Output the (x, y) coordinate of the center of the cell containing the given text.  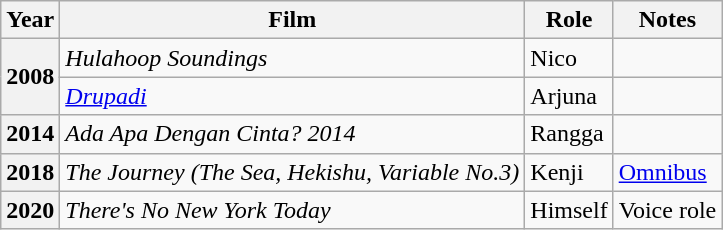
Omnibus (668, 172)
Nico (569, 58)
Kenji (569, 172)
Notes (668, 20)
2018 (30, 172)
2014 (30, 134)
Rangga (569, 134)
Film (292, 20)
The Journey (The Sea, Hekishu, Variable No.3) (292, 172)
Voice role (668, 210)
Role (569, 20)
There's No New York Today (292, 210)
Year (30, 20)
Drupadi (292, 96)
2008 (30, 77)
2020 (30, 210)
Hulahoop Soundings (292, 58)
Arjuna (569, 96)
Ada Apa Dengan Cinta? 2014 (292, 134)
Himself (569, 210)
